Extract the [x, y] coordinate from the center of the cell holding the provided text.  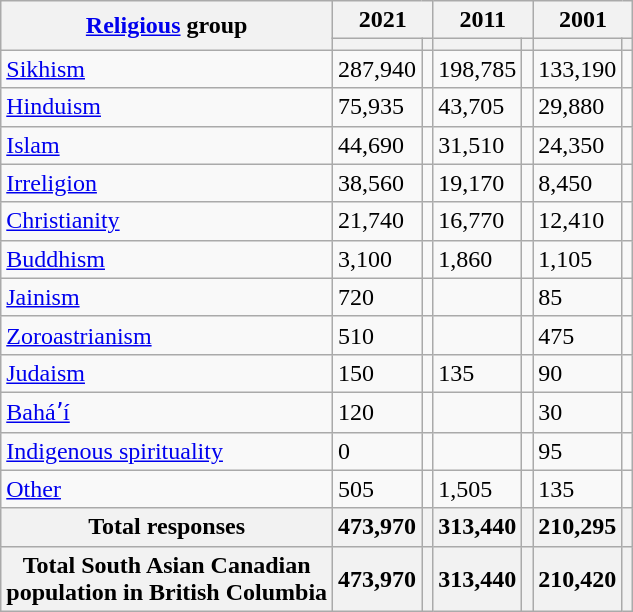
Buddhism [167, 259]
Baháʼí [167, 412]
85 [578, 297]
2021 [383, 20]
12,410 [578, 221]
133,190 [578, 69]
Christianity [167, 221]
2001 [583, 20]
Sikhism [167, 69]
31,510 [478, 145]
90 [578, 373]
1,860 [478, 259]
19,170 [478, 183]
198,785 [478, 69]
21,740 [378, 221]
Total South Asian Canadianpopulation in British Columbia [167, 578]
Irreligion [167, 183]
1,105 [578, 259]
475 [578, 335]
16,770 [478, 221]
Indigenous spirituality [167, 451]
510 [378, 335]
95 [578, 451]
44,690 [378, 145]
29,880 [578, 107]
210,295 [578, 527]
Total responses [167, 527]
3,100 [378, 259]
2011 [483, 20]
1,505 [478, 489]
Judaism [167, 373]
Other [167, 489]
150 [378, 373]
Hinduism [167, 107]
287,940 [378, 69]
Zoroastrianism [167, 335]
30 [578, 412]
720 [378, 297]
75,935 [378, 107]
Islam [167, 145]
38,560 [378, 183]
Jainism [167, 297]
8,450 [578, 183]
0 [378, 451]
120 [378, 412]
43,705 [478, 107]
505 [378, 489]
24,350 [578, 145]
210,420 [578, 578]
Religious group [167, 26]
